Return the (X, Y) coordinate for the center point of the cell that contains the specified text.  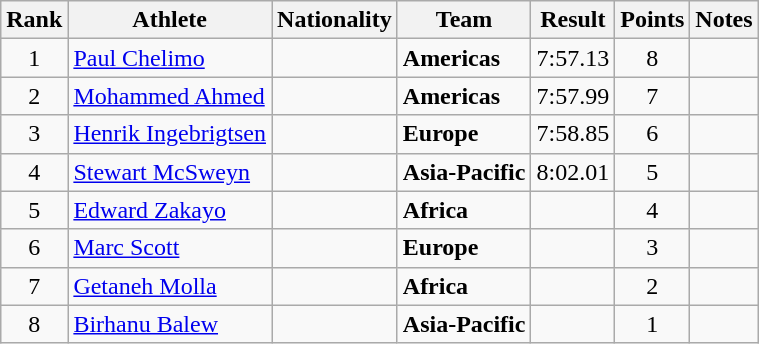
Rank (34, 20)
Points (652, 20)
Notes (724, 20)
7:57.13 (573, 58)
7:57.99 (573, 96)
Edward Zakayo (170, 210)
Athlete (170, 20)
7:58.85 (573, 134)
Result (573, 20)
Team (464, 20)
Nationality (335, 20)
Getaneh Molla (170, 286)
Henrik Ingebrigtsen (170, 134)
Birhanu Balew (170, 324)
Paul Chelimo (170, 58)
Marc Scott (170, 248)
Stewart McSweyn (170, 172)
8:02.01 (573, 172)
Mohammed Ahmed (170, 96)
